Output the [X, Y] coordinate of the center of the cell containing the given text.  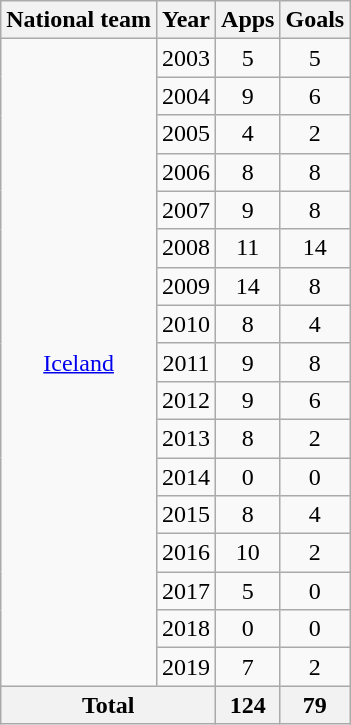
2013 [186, 438]
2017 [186, 591]
7 [248, 667]
2012 [186, 400]
Total [108, 705]
Goals [315, 20]
11 [248, 248]
Iceland [79, 362]
2016 [186, 553]
2005 [186, 134]
2008 [186, 248]
2014 [186, 477]
2010 [186, 324]
2011 [186, 362]
2019 [186, 667]
2018 [186, 629]
2007 [186, 210]
2009 [186, 286]
79 [315, 705]
Apps [248, 20]
Year [186, 20]
2006 [186, 172]
National team [79, 20]
2004 [186, 96]
10 [248, 553]
2003 [186, 58]
2015 [186, 515]
124 [248, 705]
